Find where the given text appears and provide that cell's center as (x, y) coordinate. 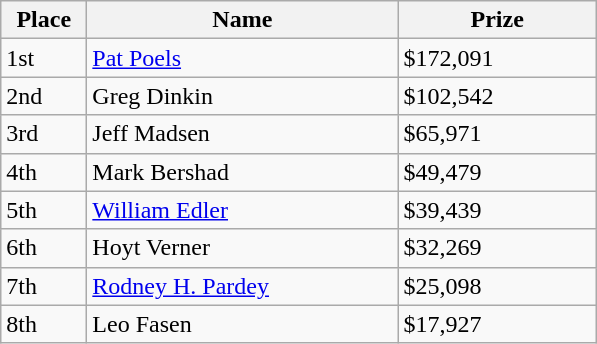
3rd (44, 134)
$17,927 (498, 324)
8th (44, 324)
Leo Fasen (242, 324)
$25,098 (498, 286)
5th (44, 210)
$32,269 (498, 248)
Prize (498, 20)
Name (242, 20)
7th (44, 286)
6th (44, 248)
$102,542 (498, 96)
Hoyt Verner (242, 248)
Mark Bershad (242, 172)
Pat Poels (242, 58)
$49,479 (498, 172)
Jeff Madsen (242, 134)
Greg Dinkin (242, 96)
2nd (44, 96)
1st (44, 58)
4th (44, 172)
Place (44, 20)
William Edler (242, 210)
$39,439 (498, 210)
$172,091 (498, 58)
$65,971 (498, 134)
Rodney H. Pardey (242, 286)
